Capture the cell that displays the provided text and extract its [x, y] central coordinate. 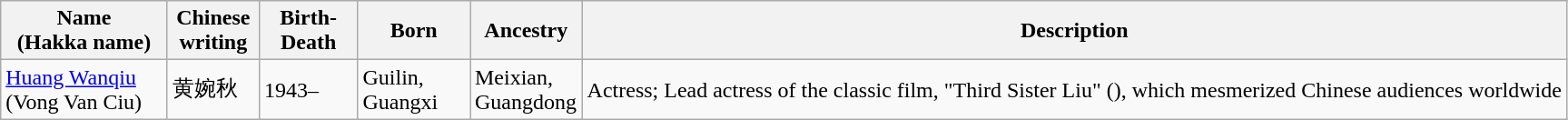
Huang Wanqiu(Vong Van Ciu) [84, 89]
Birth-Death [309, 31]
黄婉秋 [212, 89]
1943– [309, 89]
Ancestry [527, 31]
Meixian, Guangdong [527, 89]
Born [414, 31]
Name(Hakka name) [84, 31]
Chinese writing [212, 31]
Description [1074, 31]
Guilin, Guangxi [414, 89]
Actress; Lead actress of the classic film, "Third Sister Liu" (), which mesmerized Chinese audiences worldwide [1074, 89]
